Identify which cell holds the provided text, then report its [X, Y] central coordinate. 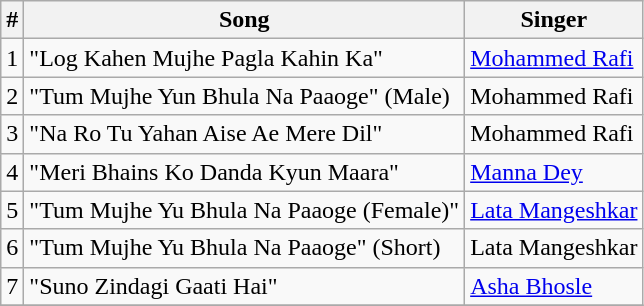
Manna Dey [554, 172]
2 [12, 96]
"Suno Zindagi Gaati Hai" [244, 286]
1 [12, 58]
"Log Kahen Mujhe Pagla Kahin Ka" [244, 58]
"Tum Mujhe Yu Bhula Na Paaoge (Female)" [244, 210]
Asha Bhosle [554, 286]
"Meri Bhains Ko Danda Kyun Maara" [244, 172]
5 [12, 210]
"Na Ro Tu Yahan Aise Ae Mere Dil" [244, 134]
"Tum Mujhe Yun Bhula Na Paaoge" (Male) [244, 96]
"Tum Mujhe Yu Bhula Na Paaoge" (Short) [244, 248]
7 [12, 286]
Singer [554, 20]
Song [244, 20]
# [12, 20]
3 [12, 134]
4 [12, 172]
6 [12, 248]
